Pinpoint the cell where the given text exists, returning its (X, Y) midpoint coordinate. 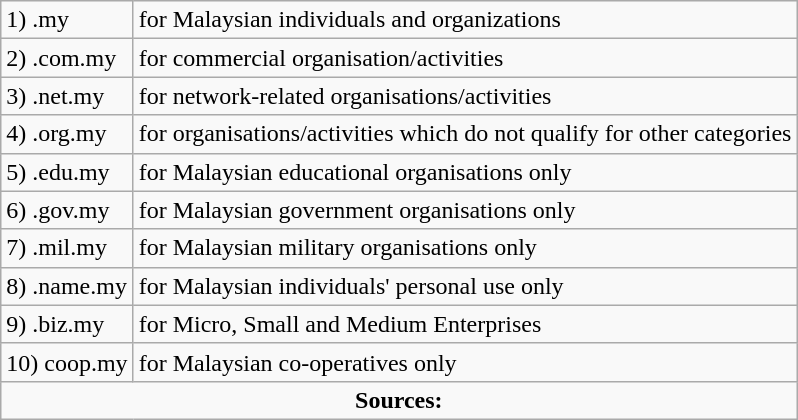
for Malaysian individuals and organizations (465, 20)
3) .net.my (67, 96)
8) .name.my (67, 286)
for Malaysian government organisations only (465, 210)
for network-related organisations/activities (465, 96)
for Malaysian educational organisations only (465, 172)
for commercial organisation/activities (465, 58)
Sources: (399, 400)
1) .my (67, 20)
5) .edu.my (67, 172)
4) .org.my (67, 134)
10) coop.my (67, 362)
for Malaysian co-operatives only (465, 362)
for Malaysian individuals' personal use only (465, 286)
2) .com.my (67, 58)
9) .biz.my (67, 324)
for Malaysian military organisations only (465, 248)
7) .mil.my (67, 248)
6) .gov.my (67, 210)
for Micro, Small and Medium Enterprises (465, 324)
for organisations/activities which do not qualify for other categories (465, 134)
